Locate the cell with the specified text and output its [X, Y] center coordinate. 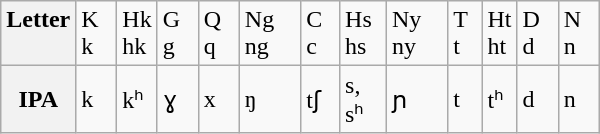
T t [465, 34]
Hshs [364, 34]
N n [578, 34]
ɲ [416, 100]
ŋ [270, 100]
D d [538, 34]
n [578, 100]
tʰ [500, 100]
Q q [218, 34]
t [465, 100]
ɣ [178, 100]
s, sʰ [364, 100]
Htht [500, 34]
IPA [38, 100]
d [538, 100]
Letter [38, 34]
Ng ng [270, 34]
x [218, 100]
Ny ny [416, 34]
G g [178, 34]
K k [96, 34]
k [96, 100]
Hkhk [137, 34]
tʃ [320, 100]
C c [320, 34]
kʰ [137, 100]
